Pinpoint the cell where the given text exists, returning its [X, Y] midpoint coordinate. 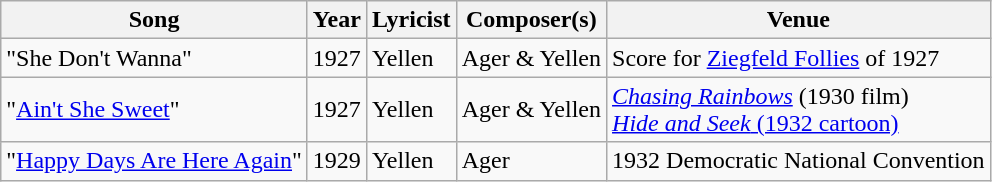
Score for Ziegfeld Follies of 1927 [799, 58]
Year [336, 20]
"Ain't She Sweet" [154, 110]
Composer(s) [531, 20]
1929 [336, 161]
Ager [531, 161]
"She Don't Wanna" [154, 58]
Lyricist [411, 20]
Venue [799, 20]
Song [154, 20]
"Happy Days Are Here Again" [154, 161]
1932 Democratic National Convention [799, 161]
Chasing Rainbows (1930 film)Hide and Seek (1932 cartoon) [799, 110]
